Scan for the cell matching the given text and deliver its [X, Y] coordinate at center. 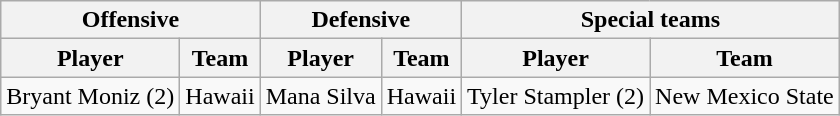
Tyler Stampler (2) [556, 96]
Special teams [651, 20]
Offensive [130, 20]
Mana Silva [320, 96]
New Mexico State [745, 96]
Defensive [360, 20]
Bryant Moniz (2) [90, 96]
